Extract the [X, Y] coordinate from the center of the cell holding the provided text.  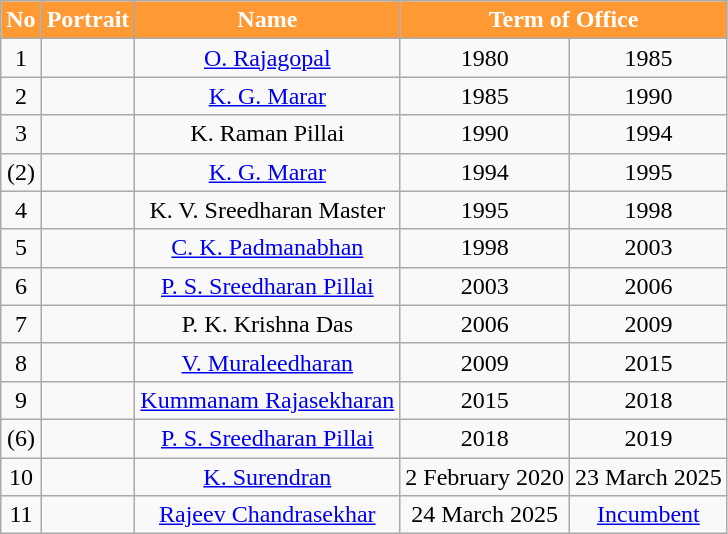
23 March 2025 [649, 477]
Name [268, 20]
Term of Office [564, 20]
K. V. Sreedharan Master [268, 210]
6 [21, 286]
9 [21, 400]
10 [21, 477]
(6) [21, 438]
1980 [485, 58]
4 [21, 210]
Portrait [88, 20]
V. Muraleedharan [268, 362]
7 [21, 324]
Incumbent [649, 515]
2 [21, 96]
(2) [21, 172]
K. Surendran [268, 477]
P. K. Krishna Das [268, 324]
K. Raman Pillai [268, 134]
2019 [649, 438]
11 [21, 515]
2 February 2020 [485, 477]
5 [21, 248]
Rajeev Chandrasekhar [268, 515]
8 [21, 362]
O. Rajagopal [268, 58]
3 [21, 134]
C. K. Padmanabhan [268, 248]
Kummanam Rajasekharan [268, 400]
1 [21, 58]
24 March 2025 [485, 515]
No [21, 20]
